Scan for the cell matching the given text and deliver its (x, y) coordinate at center. 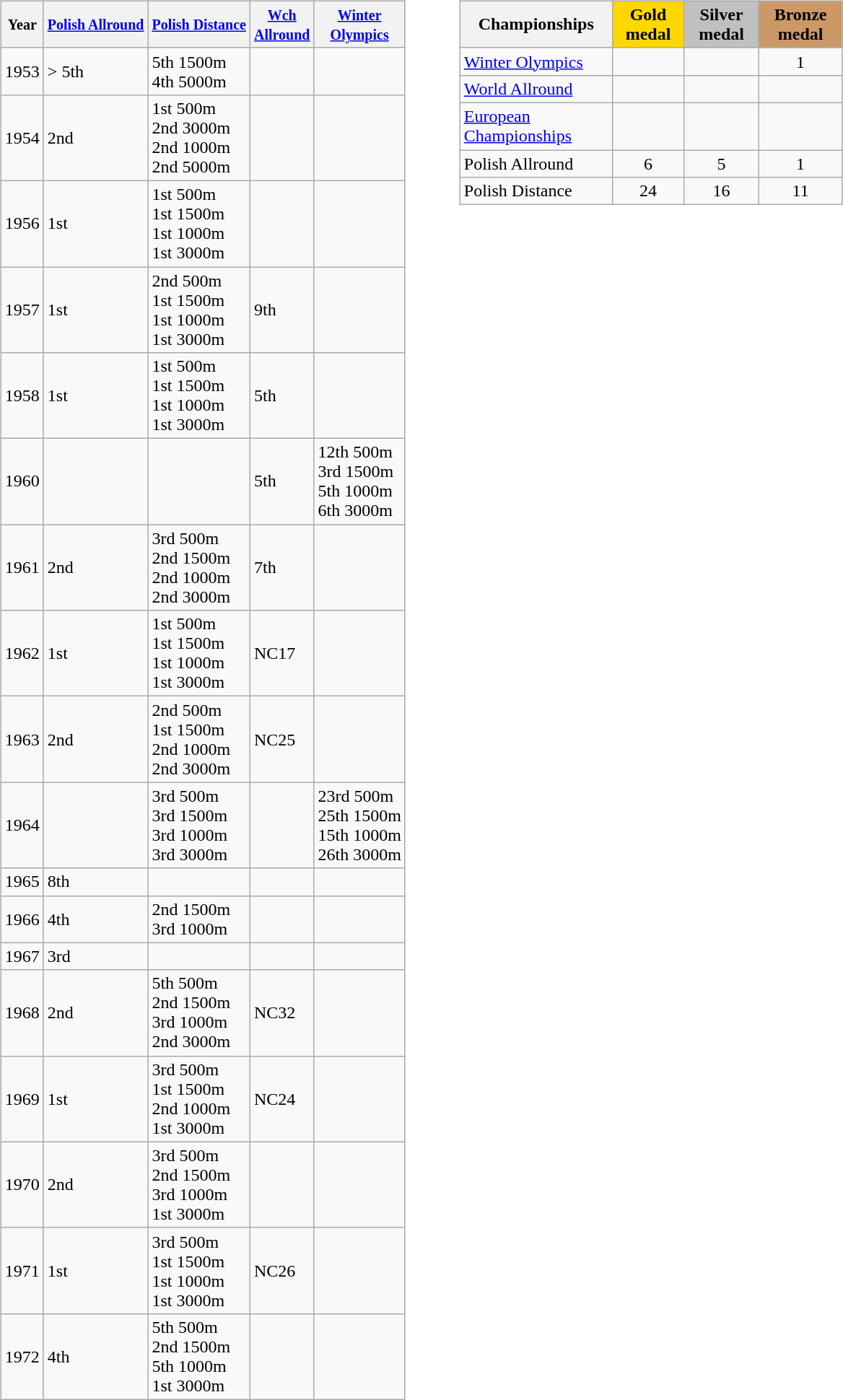
Bronze medal (800, 25)
5th 500m2nd 1500m5th 1000m1st 3000m (199, 1357)
5th 500m2nd 1500m3rd 1000m2nd 3000m (199, 1013)
3rd 500m2nd 1500m3rd 1000m1st 3000m (199, 1185)
1957 (22, 310)
1962 (22, 654)
1954 (22, 137)
3rd 500m1st 1500m2nd 1000m1st 3000m (199, 1098)
1966 (22, 919)
1963 (22, 739)
1956 (22, 224)
5th 1500m4th 5000m (199, 71)
16 (722, 191)
1969 (22, 1098)
5 (722, 164)
NC24 (281, 1098)
23rd 500m25th 1500m15th 1000m26th 3000m (359, 826)
NC26 (281, 1270)
> 5th (95, 71)
NC25 (281, 739)
7th (281, 567)
1953 (22, 71)
9th (281, 310)
Year (22, 25)
Championships (536, 25)
12th 500m3rd 1500m5th 1000m6th 3000m (359, 482)
11 (800, 191)
3rd 500m3rd 1500m3rd 1000m3rd 3000m (199, 826)
8th (95, 882)
1968 (22, 1013)
Silver medal (722, 25)
1970 (22, 1185)
1964 (22, 826)
NC32 (281, 1013)
1960 (22, 482)
3rd 500m2nd 1500m2nd 1000m2nd 3000m (199, 567)
WinterOlympics (359, 25)
1967 (22, 956)
2nd 500m1st 1500m2nd 1000m2nd 3000m (199, 739)
Gold medal (648, 25)
2nd 500m1st 1500m1st 1000m1st 3000m (199, 310)
1965 (22, 882)
3rd (95, 956)
6 (648, 164)
24 (648, 191)
3rd 500m1st 1500m1st 1000m1st 3000m (199, 1270)
European Championships (536, 126)
Wch Allround (281, 25)
World Allround (536, 89)
NC17 (281, 654)
Winter Olympics (536, 61)
2nd 1500m3rd 1000m (199, 919)
1961 (22, 567)
1st 500m2nd 3000m2nd 1000m2nd 5000m (199, 137)
1958 (22, 395)
1972 (22, 1357)
1971 (22, 1270)
